Determine the [X, Y] coordinate at the center of the cell enclosing the given text.  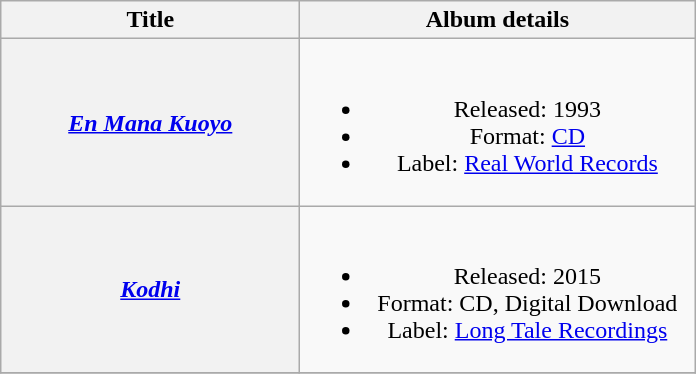
Released: 2015Format: CD, Digital DownloadLabel: Long Tale Recordings [498, 290]
Kodhi [150, 290]
Album details [498, 20]
Title [150, 20]
En Mana Kuoyo [150, 122]
Released: 1993Format: CDLabel: Real World Records [498, 122]
